Return [x, y] of the center of cell containing provided text 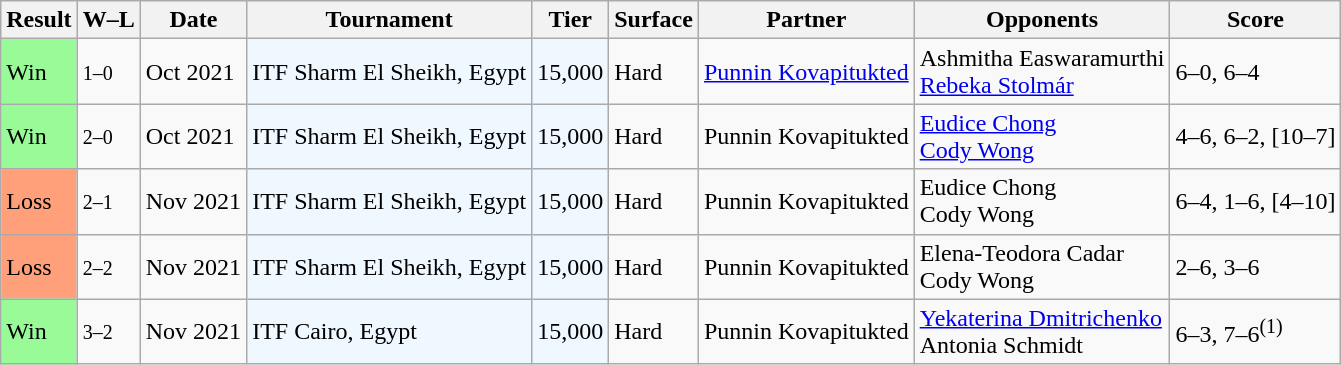
Partner [806, 20]
ITF Cairo, Egypt [390, 332]
Ashmitha Easwaramurthi Rebeka Stolmár [1042, 72]
2–0 [108, 136]
Date [193, 20]
6–3, 7–6(1) [1256, 332]
Result [39, 20]
Elena-Teodora Cadar Cody Wong [1042, 266]
W–L [108, 20]
2–6, 3–6 [1256, 266]
6–0, 6–4 [1256, 72]
Opponents [1042, 20]
1–0 [108, 72]
Tier [570, 20]
2–2 [108, 266]
2–1 [108, 202]
4–6, 6–2, [10–7] [1256, 136]
Yekaterina Dmitrichenko Antonia Schmidt [1042, 332]
Tournament [390, 20]
Surface [654, 20]
3–2 [108, 332]
Score [1256, 20]
6–4, 1–6, [4–10] [1256, 202]
